Search for the cell housing the specified text and yield its [x, y] center coordinate. 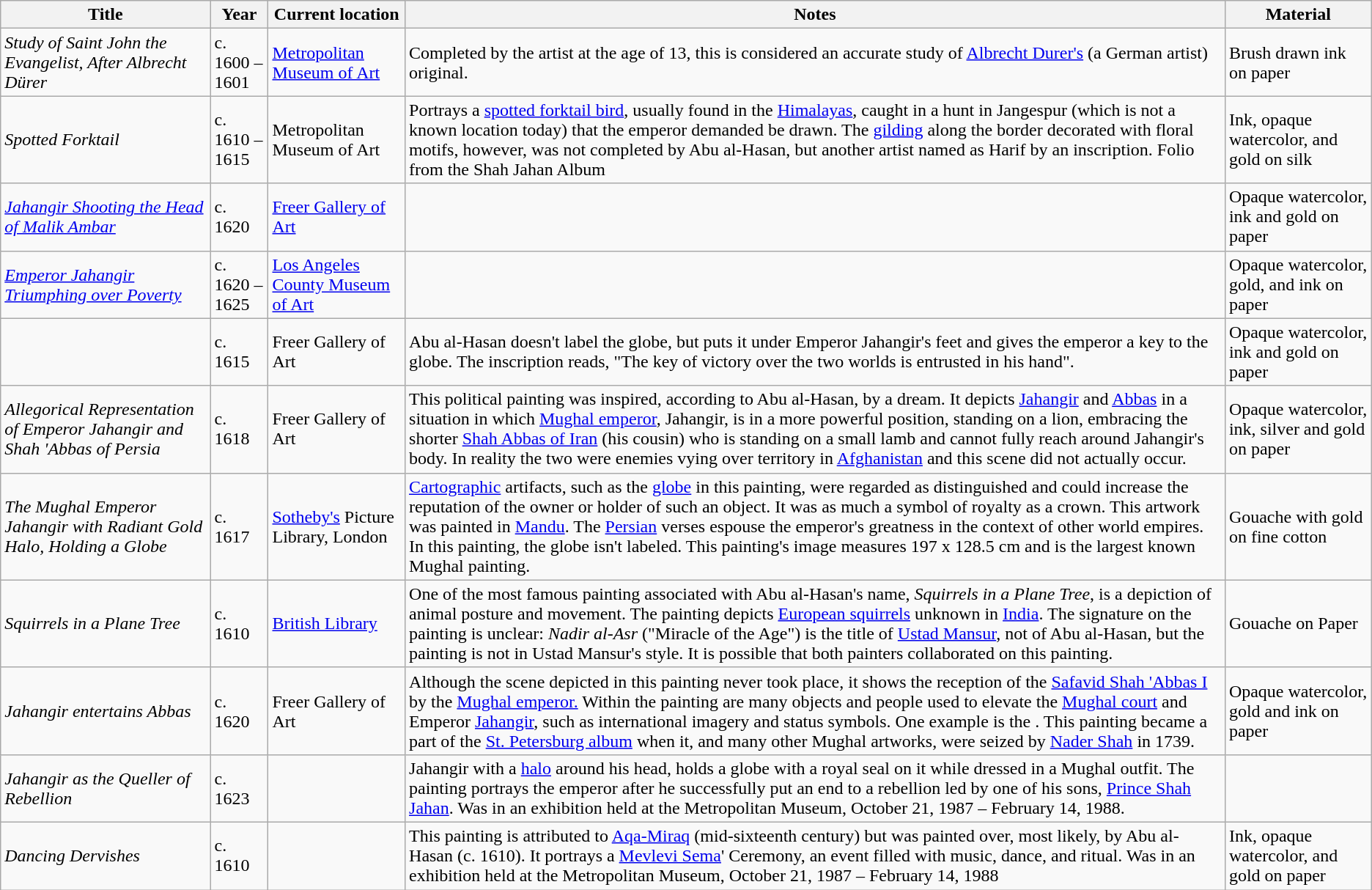
Gouache with gold on fine cotton [1298, 526]
Completed by the artist at the age of 13, this is considered an accurate study of Albrecht Durer's (a German artist) original. [815, 62]
Ink, opaque watercolor, and gold on silk [1298, 139]
c. 1618 [239, 430]
Los Angeles County Museum of Art [337, 284]
Opaque watercolor, ink, silver and gold on paper [1298, 430]
Study of Saint John the Evangelist, After Albrecht Dürer [106, 62]
Spotted Forktail [106, 139]
c. 1617 [239, 526]
c. 1620 –1625 [239, 284]
c. 1610 –1615 [239, 139]
Squirrels in a Plane Tree [106, 623]
Sotheby's Picture Library, London [337, 526]
Jahangir Shooting the Head of Malik Ambar [106, 217]
Jahangir as the Queller of Rebellion [106, 788]
Brush drawn ink on paper [1298, 62]
Notes [815, 15]
Jahangir entertains Abbas [106, 711]
Current location [337, 15]
Year [239, 15]
The Mughal Emperor Jahangir with Radiant Gold Halo, Holding a Globe [106, 526]
Opaque watercolor, gold, and ink on paper [1298, 284]
Dancing Dervishes [106, 856]
British Library [337, 623]
Gouache on Paper [1298, 623]
Ink, opaque watercolor, and gold on paper [1298, 856]
Opaque watercolor, gold and ink on paper [1298, 711]
c. 1615 [239, 352]
c. 1623 [239, 788]
Emperor Jahangir Triumphing over Poverty [106, 284]
c. 1600 –1601 [239, 62]
Allegorical Representation of Emperor Jahangir and Shah 'Abbas of Persia [106, 430]
Material [1298, 15]
Title [106, 15]
